Identify which cell holds the provided text, then report its [x, y] central coordinate. 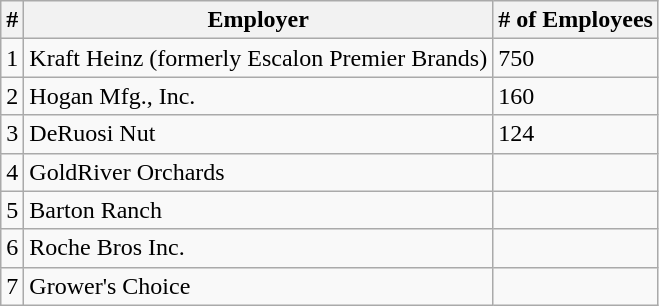
2 [12, 96]
# of Employees [576, 20]
Grower's Choice [258, 286]
750 [576, 58]
1 [12, 58]
4 [12, 172]
124 [576, 134]
3 [12, 134]
6 [12, 248]
Barton Ranch [258, 210]
Kraft Heinz (formerly Escalon Premier Brands) [258, 58]
5 [12, 210]
DeRuosi Nut [258, 134]
160 [576, 96]
Roche Bros Inc. [258, 248]
# [12, 20]
Hogan Mfg., Inc. [258, 96]
GoldRiver Orchards [258, 172]
7 [12, 286]
Employer [258, 20]
